For the text-containing cell, return its midpoint in (X, Y) coordinate format. 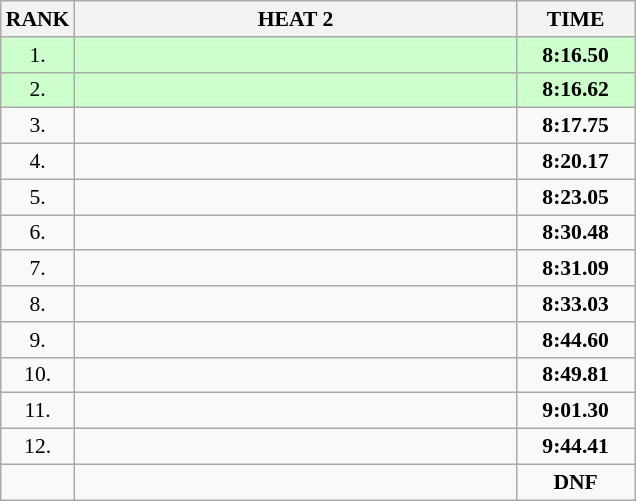
8:33.03 (576, 304)
3. (38, 126)
8:16.50 (576, 55)
1. (38, 55)
10. (38, 375)
8. (38, 304)
RANK (38, 19)
TIME (576, 19)
9. (38, 340)
2. (38, 90)
5. (38, 197)
7. (38, 269)
9:44.41 (576, 447)
8:31.09 (576, 269)
12. (38, 447)
DNF (576, 482)
8:49.81 (576, 375)
11. (38, 411)
8:44.60 (576, 340)
8:23.05 (576, 197)
HEAT 2 (295, 19)
8:20.17 (576, 162)
8:30.48 (576, 233)
9:01.30 (576, 411)
4. (38, 162)
6. (38, 233)
8:17.75 (576, 126)
8:16.62 (576, 90)
